Output the [X, Y] coordinate of the center of the cell containing the given text.  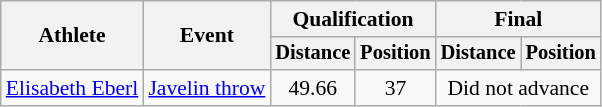
49.66 [312, 88]
Final [518, 19]
Elisabeth Eberl [72, 88]
Did not advance [518, 88]
Qualification [352, 19]
Javelin throw [206, 88]
Event [206, 36]
Athlete [72, 36]
37 [395, 88]
